Detect which cell encompasses the target text, then output its (X, Y) center coordinate. 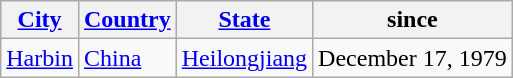
Country (127, 20)
China (127, 58)
City (40, 20)
since (413, 20)
Heilongjiang (244, 58)
State (244, 20)
December 17, 1979 (413, 58)
Harbin (40, 58)
